Return the [x, y] coordinate for the center point of the cell that contains the specified text.  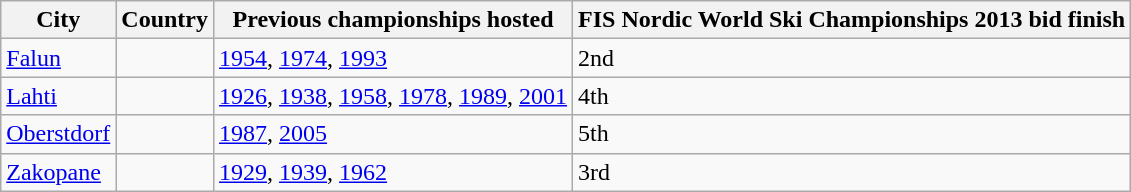
1926, 1938, 1958, 1978, 1989, 2001 [394, 96]
Previous championships hosted [394, 20]
1929, 1939, 1962 [394, 172]
1954, 1974, 1993 [394, 58]
5th [852, 134]
1987, 2005 [394, 134]
Country [165, 20]
4th [852, 96]
FIS Nordic World Ski Championships 2013 bid finish [852, 20]
Zakopane [58, 172]
City [58, 20]
Falun [58, 58]
Lahti [58, 96]
Oberstdorf [58, 134]
2nd [852, 58]
3rd [852, 172]
